Provide the (x, y) coordinate of the cell's center where the given text is located.  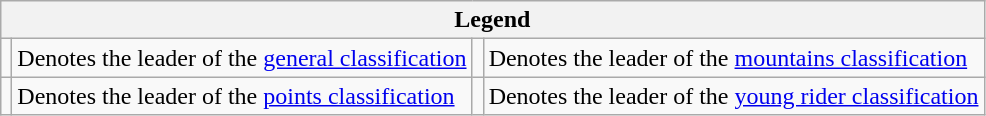
Denotes the leader of the general classification (242, 58)
Denotes the leader of the young rider classification (734, 96)
Denotes the leader of the mountains classification (734, 58)
Denotes the leader of the points classification (242, 96)
Legend (492, 20)
